Extract the (x, y) coordinate from the center of the cell holding the provided text.  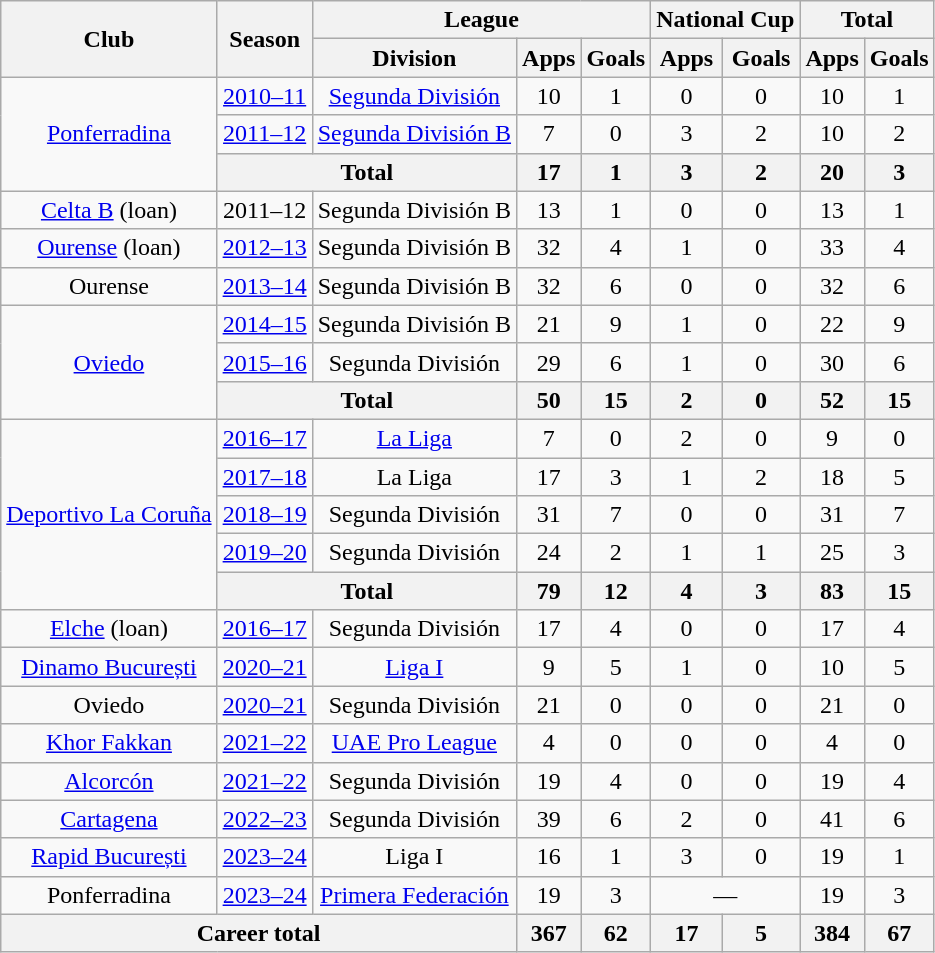
Elche (loan) (109, 629)
Ourense (loan) (109, 248)
2022–23 (264, 819)
22 (832, 324)
2019–20 (264, 553)
2012–13 (264, 248)
Cartagena (109, 819)
20 (832, 172)
67 (899, 933)
2017–18 (264, 477)
Ourense (109, 286)
Division (414, 58)
2010–11 (264, 96)
41 (832, 819)
52 (832, 400)
384 (832, 933)
50 (549, 400)
Alcorcón (109, 781)
33 (832, 248)
18 (832, 477)
2013–14 (264, 286)
25 (832, 553)
Club (109, 39)
79 (549, 591)
30 (832, 362)
39 (549, 819)
12 (616, 591)
National Cup (726, 20)
Deportivo La Coruña (109, 514)
Khor Fakkan (109, 743)
Season (264, 39)
83 (832, 591)
2015–16 (264, 362)
League (482, 20)
2018–19 (264, 515)
367 (549, 933)
Dinamo București (109, 667)
2014–15 (264, 324)
UAE Pro League (414, 743)
Rapid București (109, 857)
62 (616, 933)
29 (549, 362)
24 (549, 553)
— (726, 895)
Primera Federación (414, 895)
Celta B (loan) (109, 210)
Career total (259, 933)
16 (549, 857)
